Locate the cell with the specified text and output its [x, y] center coordinate. 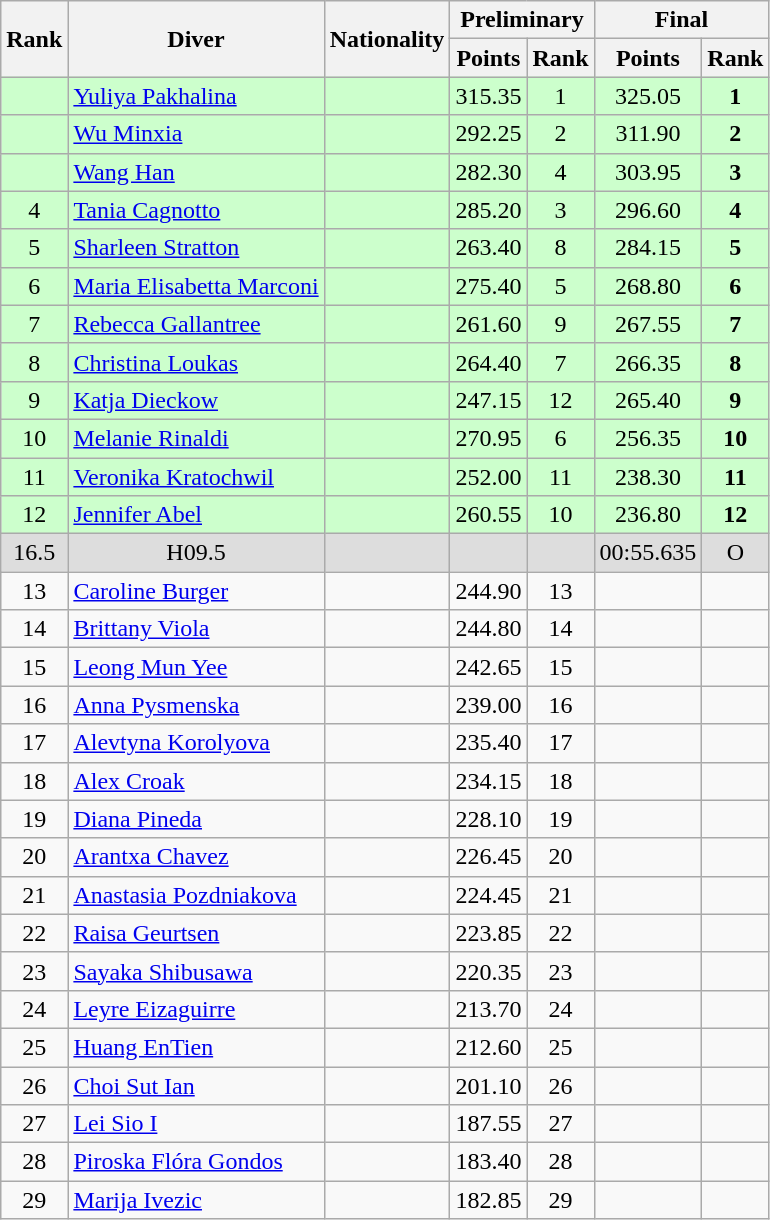
201.10 [488, 1085]
Piroska Flóra Gondos [196, 1162]
Jennifer Abel [196, 515]
Alevtyna Korolyova [196, 743]
Melanie Rinaldi [196, 438]
O [736, 553]
187.55 [488, 1124]
275.40 [488, 286]
220.35 [488, 971]
292.25 [488, 134]
296.60 [648, 210]
16.5 [34, 553]
252.00 [488, 477]
212.60 [488, 1047]
285.20 [488, 210]
247.15 [488, 400]
263.40 [488, 248]
Maria Elisabetta Marconi [196, 286]
284.15 [648, 248]
Rebecca Gallantree [196, 324]
223.85 [488, 933]
Raisa Geurtsen [196, 933]
242.65 [488, 667]
267.55 [648, 324]
268.80 [648, 286]
244.80 [488, 629]
224.45 [488, 895]
Leong Mun Yee [196, 667]
234.15 [488, 781]
235.40 [488, 743]
Yuliya Pakhalina [196, 96]
239.00 [488, 705]
Brittany Viola [196, 629]
Wang Han [196, 172]
Veronika Kratochwil [196, 477]
Tania Cagnotto [196, 210]
Diana Pineda [196, 819]
282.30 [488, 172]
Arantxa Chavez [196, 857]
226.45 [488, 857]
228.10 [488, 819]
266.35 [648, 362]
Preliminary [522, 20]
H09.5 [196, 553]
Huang EnTien [196, 1047]
265.40 [648, 400]
Caroline Burger [196, 591]
Choi Sut Ian [196, 1085]
213.70 [488, 1009]
Sharleen Stratton [196, 248]
315.35 [488, 96]
261.60 [488, 324]
303.95 [648, 172]
Nationality [387, 39]
311.90 [648, 134]
Sayaka Shibusawa [196, 971]
Alex Croak [196, 781]
Marija Ivezic [196, 1200]
Lei Sio I [196, 1124]
325.05 [648, 96]
256.35 [648, 438]
264.40 [488, 362]
Leyre Eizaguirre [196, 1009]
236.80 [648, 515]
182.85 [488, 1200]
Anna Pysmenska [196, 705]
270.95 [488, 438]
183.40 [488, 1162]
238.30 [648, 477]
Diver [196, 39]
Katja Dieckow [196, 400]
Christina Loukas [196, 362]
244.90 [488, 591]
260.55 [488, 515]
Final [682, 20]
Anastasia Pozdniakova [196, 895]
Wu Minxia [196, 134]
00:55.635 [648, 553]
